Locate the cell with the specified text and output its [X, Y] center coordinate. 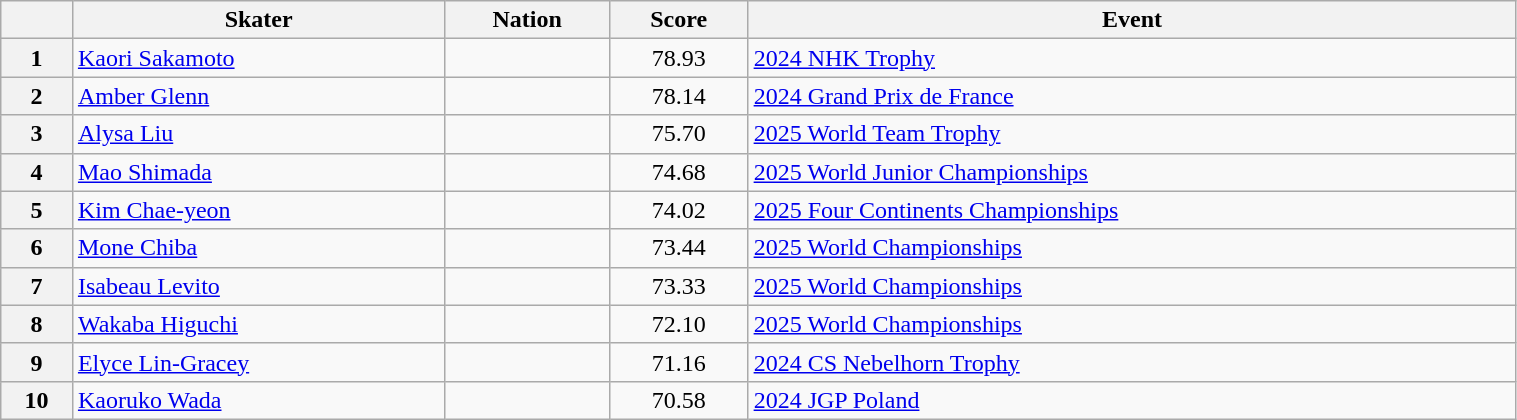
2 [37, 96]
74.68 [678, 172]
Alysa Liu [258, 134]
3 [37, 134]
1 [37, 58]
5 [37, 210]
Kaori Sakamoto [258, 58]
Elyce Lin-Gracey [258, 362]
2024 JGP Poland [1132, 400]
70.58 [678, 400]
8 [37, 324]
2024 CS Nebelhorn Trophy [1132, 362]
Isabeau Levito [258, 286]
78.14 [678, 96]
2024 NHK Trophy [1132, 58]
Amber Glenn [258, 96]
6 [37, 248]
72.10 [678, 324]
Kaoruko Wada [258, 400]
71.16 [678, 362]
2025 World Team Trophy [1132, 134]
Skater [258, 20]
75.70 [678, 134]
74.02 [678, 210]
9 [37, 362]
2025 Four Continents Championships [1132, 210]
Kim Chae-yeon [258, 210]
4 [37, 172]
2024 Grand Prix de France [1132, 96]
Nation [527, 20]
Mone Chiba [258, 248]
2025 World Junior Championships [1132, 172]
Event [1132, 20]
78.93 [678, 58]
73.33 [678, 286]
Wakaba Higuchi [258, 324]
10 [37, 400]
Mao Shimada [258, 172]
Score [678, 20]
73.44 [678, 248]
7 [37, 286]
